Search for the cell housing the specified text and yield its [X, Y] center coordinate. 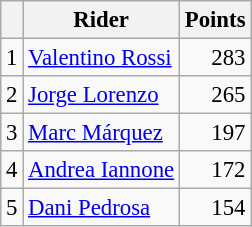
Andrea Iannone [102, 170]
2 [12, 95]
3 [12, 133]
197 [214, 133]
4 [12, 170]
172 [214, 170]
Dani Pedrosa [102, 208]
265 [214, 95]
Jorge Lorenzo [102, 95]
Marc Márquez [102, 133]
5 [12, 208]
1 [12, 58]
154 [214, 208]
Points [214, 20]
Valentino Rossi [102, 58]
Rider [102, 20]
283 [214, 58]
